Find where the given text appears and provide that cell's center as (X, Y) coordinate. 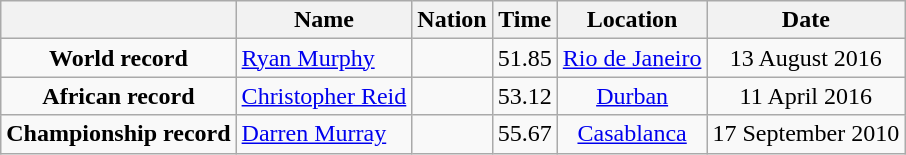
Championship record (118, 134)
Time (524, 20)
Christopher Reid (324, 96)
Durban (632, 96)
53.12 (524, 96)
Rio de Janeiro (632, 58)
13 August 2016 (806, 58)
Casablanca (632, 134)
Date (806, 20)
Nation (452, 20)
Darren Murray (324, 134)
Location (632, 20)
55.67 (524, 134)
Name (324, 20)
Ryan Murphy (324, 58)
World record (118, 58)
11 April 2016 (806, 96)
51.85 (524, 58)
African record (118, 96)
17 September 2010 (806, 134)
